Search for the cell housing the specified text and yield its (x, y) center coordinate. 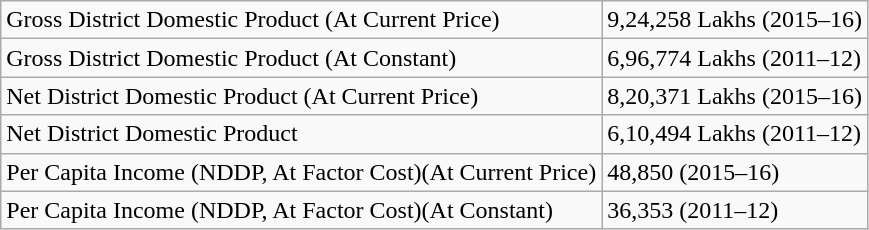
6,96,774 Lakhs (2011–12) (735, 58)
Per Capita Income (NDDP, At Factor Cost)(At Current Price) (302, 172)
48,850 (2015–16) (735, 172)
8,20,371 Lakhs (2015–16) (735, 96)
Net District Domestic Product (At Current Price) (302, 96)
6,10,494 Lakhs (2011–12) (735, 134)
Gross District Domestic Product (At Current Price) (302, 20)
36,353 (2011–12) (735, 210)
Gross District Domestic Product (At Constant) (302, 58)
9,24,258 Lakhs (2015–16) (735, 20)
Net District Domestic Product (302, 134)
Per Capita Income (NDDP, At Factor Cost)(At Constant) (302, 210)
